Identify which cell holds the provided text, then report its [X, Y] central coordinate. 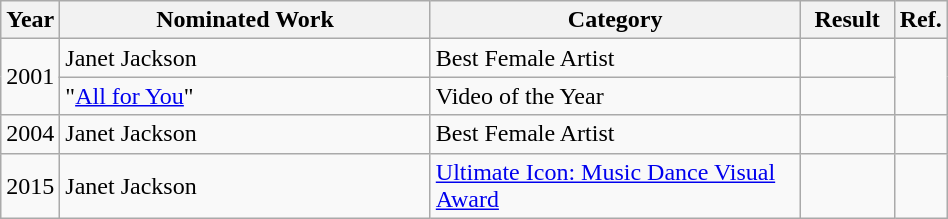
Video of the Year [615, 96]
Ultimate Icon: Music Dance Visual Award [615, 186]
Ref. [920, 20]
Nominated Work [245, 20]
2015 [30, 186]
Year [30, 20]
Category [615, 20]
"All for You" [245, 96]
2004 [30, 134]
2001 [30, 77]
Result [847, 20]
